Determine the (X, Y) coordinate at the center of the cell enclosing the given text.  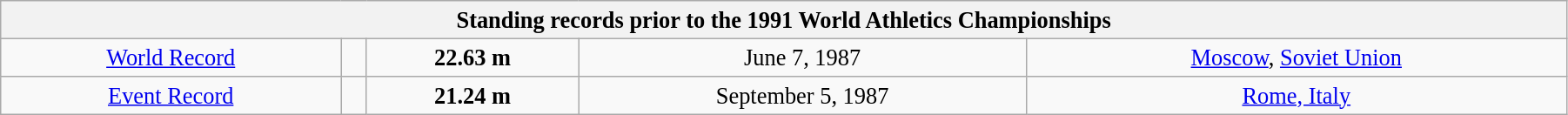
Rome, Italy (1297, 95)
Standing records prior to the 1991 World Athletics Championships (784, 19)
21.24 m (472, 95)
Moscow, Soviet Union (1297, 57)
22.63 m (472, 57)
Event Record (171, 95)
September 5, 1987 (802, 95)
World Record (171, 57)
June 7, 1987 (802, 57)
